From the cell containing the given text, extract its center point as (x, y) coordinate. 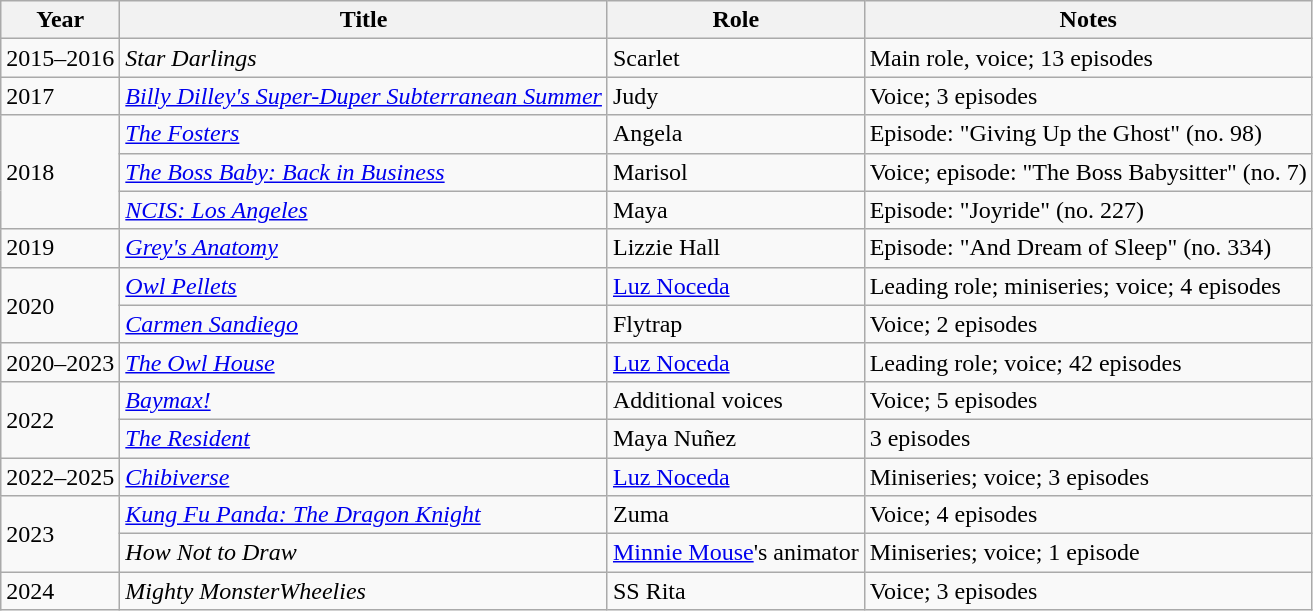
2015–2016 (60, 58)
Mighty MonsterWheelies (364, 591)
Minnie Mouse's animator (736, 553)
Notes (1088, 20)
Voice; 2 episodes (1088, 324)
Grey's Anatomy (364, 248)
The Fosters (364, 134)
Title (364, 20)
Additional voices (736, 400)
Role (736, 20)
The Boss Baby: Back in Business (364, 172)
Baymax! (364, 400)
The Owl House (364, 362)
2019 (60, 248)
Scarlet (736, 58)
The Resident (364, 438)
Kung Fu Panda: The Dragon Knight (364, 515)
Miniseries; voice; 1 episode (1088, 553)
2018 (60, 172)
Year (60, 20)
How Not to Draw (364, 553)
Lizzie Hall (736, 248)
Owl Pellets (364, 286)
2023 (60, 534)
Episode: "Giving Up the Ghost" (no. 98) (1088, 134)
SS Rita (736, 591)
Main role, voice; 13 episodes (1088, 58)
Maya (736, 210)
2017 (60, 96)
Voice; episode: "The Boss Babysitter" (no. 7) (1088, 172)
Voice; 5 episodes (1088, 400)
2022–2025 (60, 477)
Maya Nuñez (736, 438)
2020–2023 (60, 362)
Episode: "Joyride" (no. 227) (1088, 210)
Star Darlings (364, 58)
Episode: "And Dream of Sleep" (no. 334) (1088, 248)
Miniseries; voice; 3 episodes (1088, 477)
Leading role; voice; 42 episodes (1088, 362)
3 episodes (1088, 438)
Billy Dilley's Super-Duper Subterranean Summer (364, 96)
Carmen Sandiego (364, 324)
2022 (60, 419)
Chibiverse (364, 477)
Leading role; miniseries; voice; 4 episodes (1088, 286)
Angela (736, 134)
Marisol (736, 172)
2024 (60, 591)
Flytrap (736, 324)
Zuma (736, 515)
Judy (736, 96)
2020 (60, 305)
Voice; 4 episodes (1088, 515)
NCIS: Los Angeles (364, 210)
